From the cell containing the given text, extract its center point as [X, Y] coordinate. 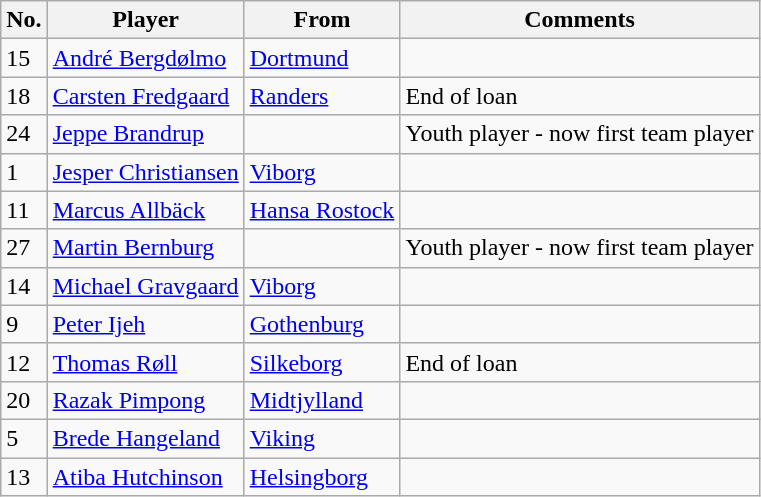
Razak Pimpong [146, 400]
From [322, 20]
Hansa Rostock [322, 210]
No. [24, 20]
Thomas Røll [146, 362]
13 [24, 477]
Comments [580, 20]
Viking [322, 438]
27 [24, 248]
11 [24, 210]
Gothenburg [322, 324]
Helsingborg [322, 477]
1 [24, 172]
Michael Gravgaard [146, 286]
Martin Bernburg [146, 248]
Atiba Hutchinson [146, 477]
5 [24, 438]
15 [24, 58]
Jeppe Brandrup [146, 134]
Player [146, 20]
Jesper Christiansen [146, 172]
9 [24, 324]
André Bergdølmo [146, 58]
20 [24, 400]
18 [24, 96]
Marcus Allbäck [146, 210]
Midtjylland [322, 400]
14 [24, 286]
Brede Hangeland [146, 438]
Silkeborg [322, 362]
Peter Ijeh [146, 324]
Carsten Fredgaard [146, 96]
24 [24, 134]
12 [24, 362]
Randers [322, 96]
Dortmund [322, 58]
